Determine the (x, y) coordinate at the center of the cell enclosing the given text.  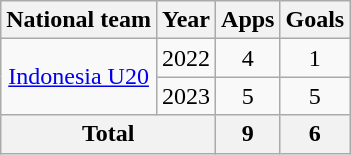
2022 (186, 58)
Indonesia U20 (79, 77)
National team (79, 20)
9 (248, 134)
Apps (248, 20)
6 (315, 134)
Goals (315, 20)
Total (108, 134)
1 (315, 58)
2023 (186, 96)
4 (248, 58)
Year (186, 20)
